Locate the cell with the specified text and output its [X, Y] center coordinate. 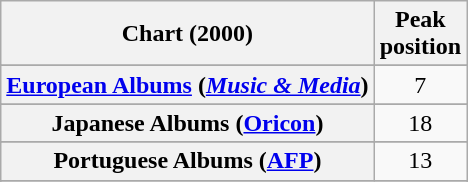
Chart (2000) [188, 34]
Peakposition [420, 34]
18 [420, 123]
13 [420, 161]
Portuguese Albums (AFP) [188, 161]
European Albums (Music & Media) [188, 85]
7 [420, 85]
Japanese Albums (Oricon) [188, 123]
